From the cell containing the given text, extract its center point as (X, Y) coordinate. 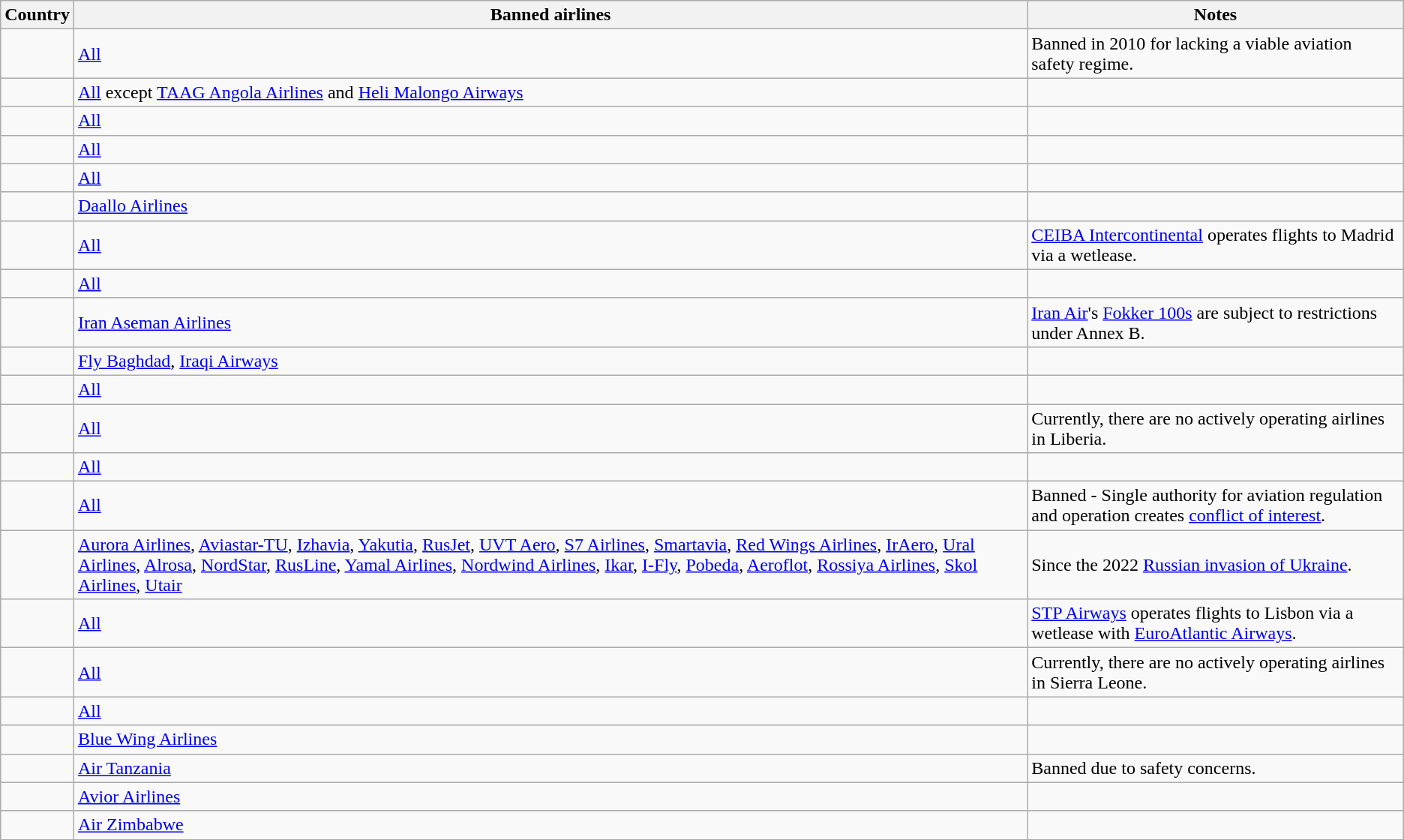
Banned - Single authority for aviation regulation and operation creates conflict of interest. (1216, 505)
Iran Air's Fokker 100s are subject to restrictions under Annex B. (1216, 322)
Daallo Airlines (550, 206)
Banned airlines (550, 15)
Notes (1216, 15)
Fly Baghdad, Iraqi Airways (550, 361)
Currently, there are no actively operating airlines in Sierra Leone. (1216, 672)
Blue Wing Airlines (550, 739)
Since the 2022 Russian invasion of Ukraine. (1216, 565)
CEIBA Intercontinental operates flights to Madrid via a wetlease. (1216, 244)
Avior Airlines (550, 796)
Banned due to safety concerns. (1216, 768)
STP Airways operates flights to Lisbon via a wetlease with EuroAtlantic Airways. (1216, 624)
Country (37, 15)
Currently, there are no actively operating airlines in Liberia. (1216, 427)
Banned in 2010 for lacking a viable aviation safety regime. (1216, 54)
Iran Aseman Airlines (550, 322)
All except TAAG Angola Airlines and Heli Malongo Airways (550, 92)
Air Tanzania (550, 768)
Air Zimbabwe (550, 825)
